Output the [X, Y] coordinate of the center of the cell containing the given text.  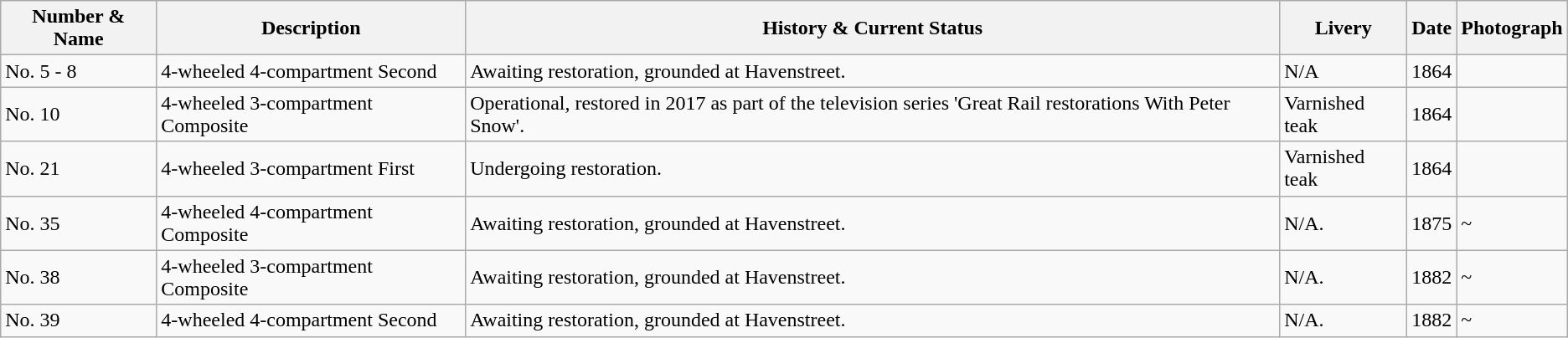
Livery [1344, 28]
No. 39 [79, 320]
4-wheeled 4-compartment Composite [312, 223]
No. 38 [79, 278]
Photograph [1512, 28]
No. 35 [79, 223]
No. 21 [79, 169]
Number & Name [79, 28]
Date [1432, 28]
History & Current Status [873, 28]
No. 10 [79, 114]
No. 5 - 8 [79, 71]
Operational, restored in 2017 as part of the television series 'Great Rail restorations With Peter Snow'. [873, 114]
N/A [1344, 71]
1875 [1432, 223]
Undergoing restoration. [873, 169]
Description [312, 28]
4-wheeled 3-compartment First [312, 169]
